Search for the cell housing the specified text and yield its [X, Y] center coordinate. 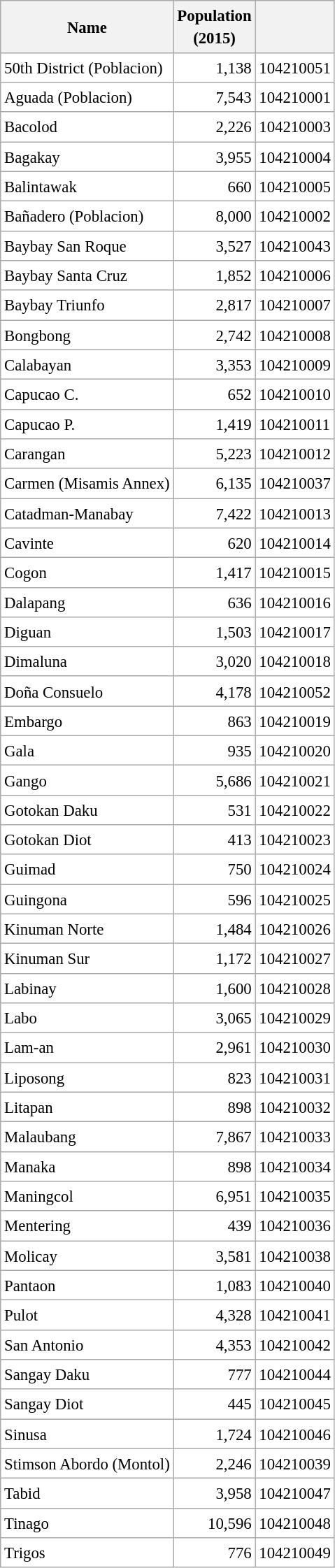
104210016 [295, 602]
2,226 [214, 127]
104210010 [295, 394]
Carmen (Misamis Annex) [87, 483]
Molicay [87, 1256]
7,867 [214, 1137]
104210020 [295, 751]
104210004 [295, 157]
5,223 [214, 454]
104210039 [295, 1463]
776 [214, 1553]
1,503 [214, 632]
Mentering [87, 1226]
413 [214, 840]
Maningcol [87, 1196]
Malaubang [87, 1137]
Cavinte [87, 542]
104210019 [295, 721]
Capucao P. [87, 424]
104210011 [295, 424]
104210027 [295, 958]
104210028 [295, 988]
Guingona [87, 899]
104210040 [295, 1286]
104210030 [295, 1048]
104210044 [295, 1374]
4,178 [214, 691]
4,328 [214, 1315]
104210001 [295, 97]
7,543 [214, 97]
2,961 [214, 1048]
104210051 [295, 67]
Pulot [87, 1315]
777 [214, 1374]
2,742 [214, 335]
104210005 [295, 186]
104210009 [295, 364]
104210037 [295, 483]
Name [87, 27]
104210042 [295, 1344]
104210043 [295, 245]
1,852 [214, 275]
1,083 [214, 1286]
823 [214, 1077]
Population(2015) [214, 27]
750 [214, 870]
Liposong [87, 1077]
104210023 [295, 840]
2,246 [214, 1463]
652 [214, 394]
Gotokan Diot [87, 840]
Dimaluna [87, 661]
50th District (Poblacion) [87, 67]
Dalapang [87, 602]
104210034 [295, 1167]
Bagakay [87, 157]
8,000 [214, 216]
Tinago [87, 1523]
3,958 [214, 1493]
104210003 [295, 127]
104210021 [295, 780]
104210008 [295, 335]
104210046 [295, 1434]
104210014 [295, 542]
104210038 [295, 1256]
863 [214, 721]
6,135 [214, 483]
104210045 [295, 1404]
104210013 [295, 513]
104210052 [295, 691]
Guimad [87, 870]
1,484 [214, 929]
Gango [87, 780]
3,353 [214, 364]
104210017 [295, 632]
104210024 [295, 870]
Sangay Daku [87, 1374]
Bañadero (Poblacion) [87, 216]
Diguan [87, 632]
104210025 [295, 899]
1,138 [214, 67]
104210006 [295, 275]
104210031 [295, 1077]
596 [214, 899]
Kinuman Norte [87, 929]
1,419 [214, 424]
3,065 [214, 1018]
104210007 [295, 305]
Carangan [87, 454]
935 [214, 751]
Trigos [87, 1553]
Doña Consuelo [87, 691]
Cogon [87, 573]
Labo [87, 1018]
Sangay Diot [87, 1404]
Lam-an [87, 1048]
3,581 [214, 1256]
104210036 [295, 1226]
439 [214, 1226]
Catadman-Manabay [87, 513]
104210012 [295, 454]
Labinay [87, 988]
Bongbong [87, 335]
Gala [87, 751]
3,020 [214, 661]
660 [214, 186]
Calabayan [87, 364]
10,596 [214, 1523]
104210026 [295, 929]
620 [214, 542]
Kinuman Sur [87, 958]
Bacolod [87, 127]
Gotokan Daku [87, 810]
104210022 [295, 810]
Balintawak [87, 186]
3,955 [214, 157]
1,417 [214, 573]
104210033 [295, 1137]
Manaka [87, 1167]
Aguada (Poblacion) [87, 97]
445 [214, 1404]
104210047 [295, 1493]
1,172 [214, 958]
Stimson Abordo (Montol) [87, 1463]
104210048 [295, 1523]
104210032 [295, 1107]
636 [214, 602]
531 [214, 810]
Litapan [87, 1107]
Pantaon [87, 1286]
Baybay San Roque [87, 245]
2,817 [214, 305]
104210049 [295, 1553]
Capucao C. [87, 394]
1,600 [214, 988]
104210002 [295, 216]
Sinusa [87, 1434]
Baybay Santa Cruz [87, 275]
San Antonio [87, 1344]
7,422 [214, 513]
104210015 [295, 573]
104210035 [295, 1196]
104210029 [295, 1018]
3,527 [214, 245]
Embargo [87, 721]
Tabid [87, 1493]
104210018 [295, 661]
1,724 [214, 1434]
104210041 [295, 1315]
4,353 [214, 1344]
6,951 [214, 1196]
5,686 [214, 780]
Baybay Triunfo [87, 305]
